Scan for the cell matching the given text and deliver its [x, y] coordinate at center. 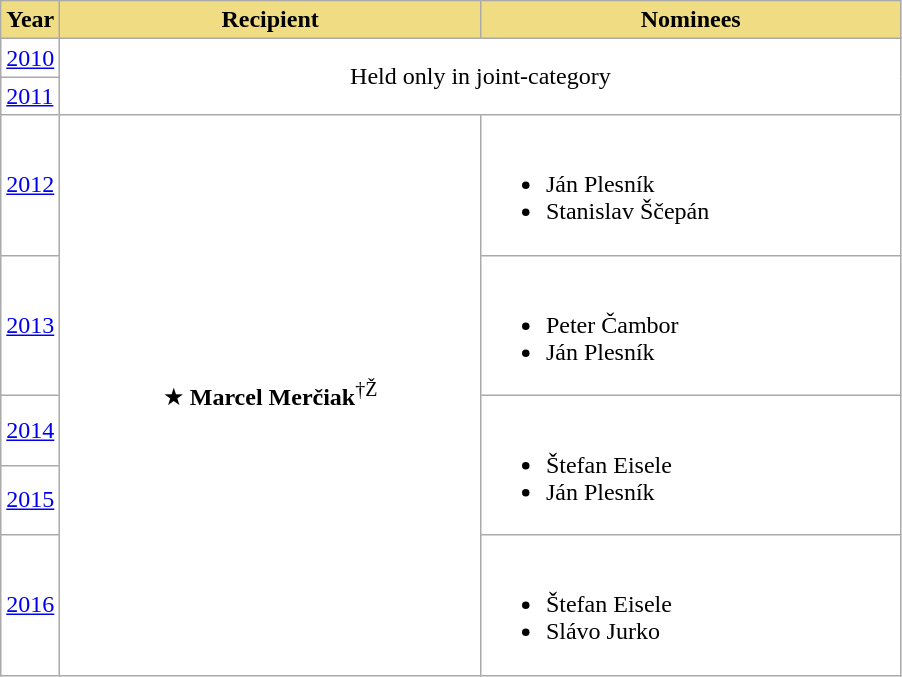
★ Marcel Merčiak†Ž [270, 395]
Nominees [690, 20]
2010 [30, 58]
Štefan EiseleSlávo Jurko [690, 605]
Peter ČamborJán Plesník [690, 325]
2014 [30, 430]
2011 [30, 96]
Ján PlesníkStanislav Ščepán [690, 185]
Recipient [270, 20]
2015 [30, 500]
2013 [30, 325]
2016 [30, 605]
2012 [30, 185]
Held only in joint-category [480, 77]
Year [30, 20]
Štefan EiseleJán Plesník [690, 465]
